Provide the (X, Y) coordinate of the cell's center where the given text is located.  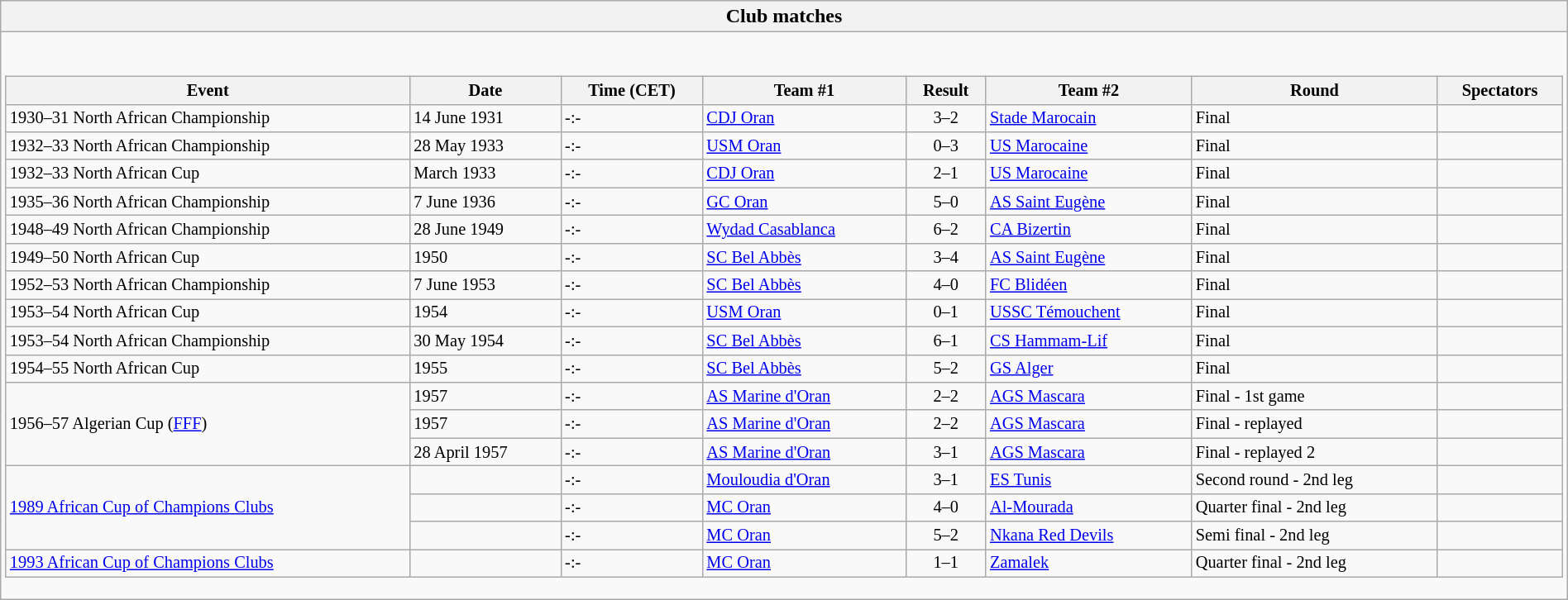
1953–54 North African Cup (208, 313)
30 May 1954 (485, 340)
1935–36 North African Championship (208, 202)
3–2 (946, 118)
1993 African Cup of Champions Clubs (208, 564)
Nkana Red Devils (1088, 536)
6–2 (946, 230)
Round (1315, 90)
28 June 1949 (485, 230)
1954–55 North African Cup (208, 369)
1948–49 North African Championship (208, 230)
0–1 (946, 313)
3–4 (946, 257)
Final - 1st game (1315, 397)
1932–33 North African Cup (208, 174)
CA Bizertin (1088, 230)
1–1 (946, 564)
Result (946, 90)
USSC Témouchent (1088, 313)
1930–31 North African Championship (208, 118)
Stade Marocain (1088, 118)
14 June 1931 (485, 118)
Zamalek (1088, 564)
1952–53 North African Championship (208, 285)
28 April 1957 (485, 452)
1954 (485, 313)
1932–33 North African Championship (208, 146)
FC Blidéen (1088, 285)
2–1 (946, 174)
1950 (485, 257)
Date (485, 90)
28 May 1933 (485, 146)
Mouloudia d'Oran (805, 480)
Second round - 2nd leg (1315, 480)
7 June 1936 (485, 202)
Event (208, 90)
5–0 (946, 202)
GS Alger (1088, 369)
1955 (485, 369)
7 June 1953 (485, 285)
Spectators (1500, 90)
1949–50 North African Cup (208, 257)
GC Oran (805, 202)
CS Hammam-Lif (1088, 340)
Semi final - 2nd leg (1315, 536)
Team #2 (1088, 90)
Team #1 (805, 90)
Club matches (784, 17)
Wydad Casablanca (805, 230)
Final - replayed 2 (1315, 452)
Al-Mourada (1088, 507)
ES Tunis (1088, 480)
6–1 (946, 340)
1956–57 Algerian Cup (FFF) (208, 425)
1953–54 North African Championship (208, 340)
Time (CET) (632, 90)
Final - replayed (1315, 424)
0–3 (946, 146)
March 1933 (485, 174)
1989 African Cup of Champions Clubs (208, 507)
